Scan for the cell matching the given text and deliver its (X, Y) coordinate at center. 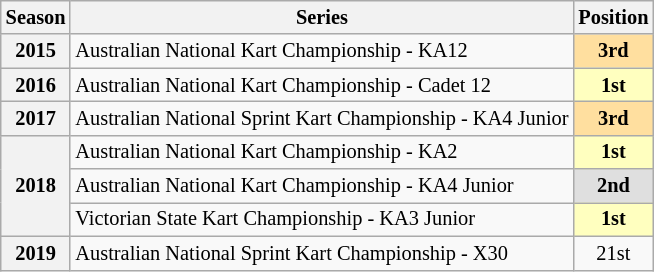
2015 (36, 51)
Season (36, 17)
Australian National Kart Championship - KA12 (322, 51)
Australian National Sprint Kart Championship - X30 (322, 253)
21st (613, 253)
Series (322, 17)
Victorian State Kart Championship - KA3 Junior (322, 219)
2016 (36, 85)
Position (613, 17)
2018 (36, 186)
Australian National Kart Championship - Cadet 12 (322, 85)
Australian National Kart Championship - KA4 Junior (322, 186)
2019 (36, 253)
Australian National Kart Championship - KA2 (322, 152)
2017 (36, 118)
2nd (613, 186)
Australian National Sprint Kart Championship - KA4 Junior (322, 118)
